Scan for the cell matching the given text and deliver its (X, Y) coordinate at center. 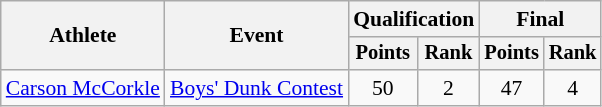
Qualification (414, 19)
47 (511, 88)
Boys' Dunk Contest (256, 88)
4 (573, 88)
Event (256, 36)
2 (448, 88)
Athlete (83, 36)
50 (382, 88)
Carson McCorkle (83, 88)
Final (540, 19)
